Return [X, Y] of the center of cell containing provided text 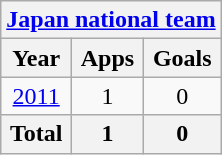
Japan national team [111, 20]
Total [36, 134]
Apps [108, 58]
2011 [36, 96]
Year [36, 58]
Goals [182, 58]
